Scan for the cell matching the given text and deliver its (x, y) coordinate at center. 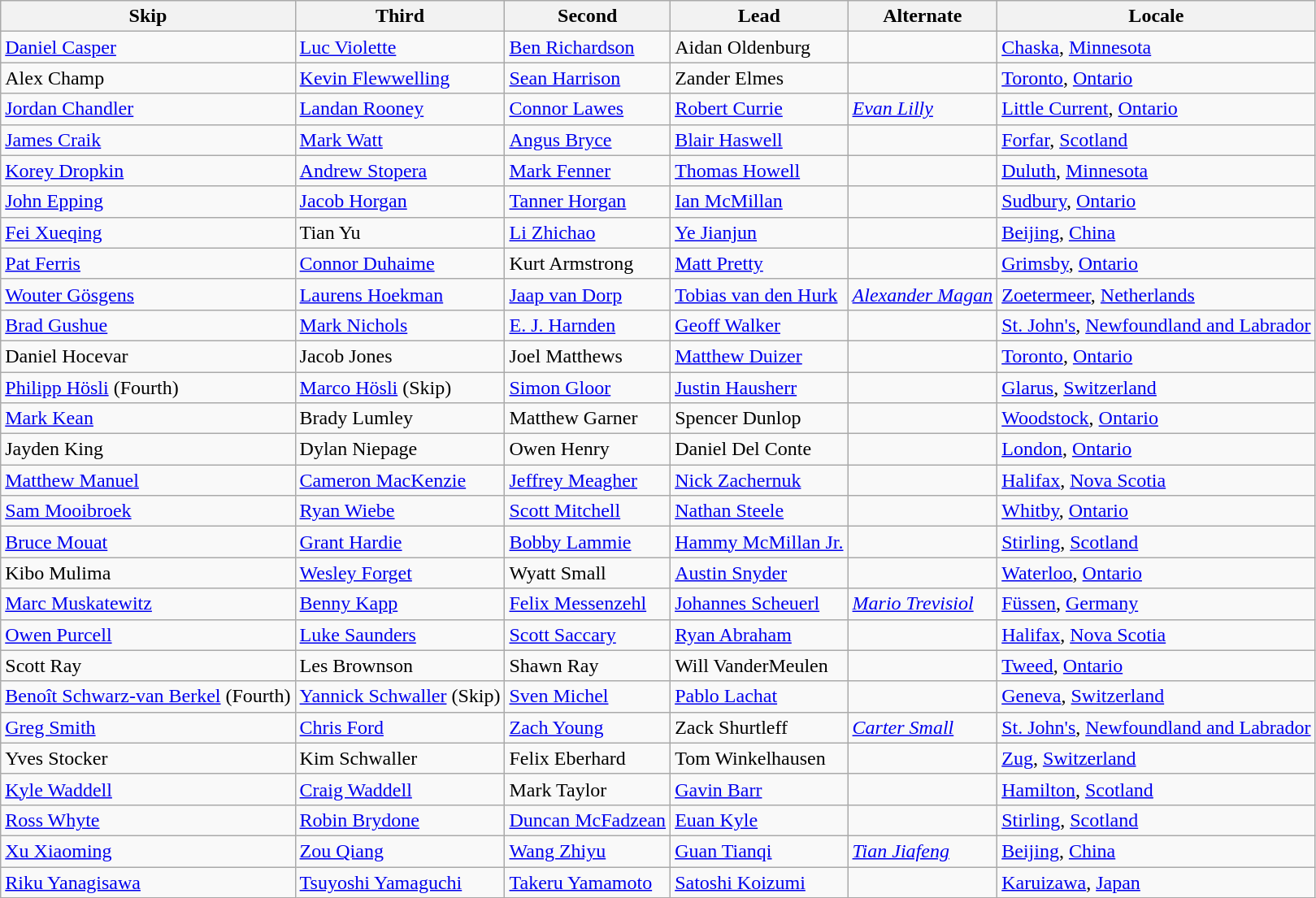
Mario Trevisiol (923, 604)
Woodstock, Ontario (1156, 419)
Jayden King (148, 449)
Nathan Steele (759, 511)
Bobby Lammie (588, 542)
Mark Fenner (588, 171)
Jacob Horgan (400, 202)
Alternate (923, 16)
Scott Mitchell (588, 511)
Kibo Mulima (148, 573)
Ross Whyte (148, 820)
Zander Elmes (759, 78)
Philipp Hösli (Fourth) (148, 388)
Pat Ferris (148, 263)
Ben Richardson (588, 47)
Waterloo, Ontario (1156, 573)
Andrew Stopera (400, 171)
Geneva, Switzerland (1156, 696)
Tian Jiafeng (923, 851)
Sam Mooibroek (148, 511)
Greg Smith (148, 727)
Wang Zhiyu (588, 851)
Matthew Manuel (148, 480)
Thomas Howell (759, 171)
Li Zhichao (588, 232)
Lead (759, 16)
Forfar, Scotland (1156, 140)
Tsuyoshi Yamaguchi (400, 882)
Jordan Chandler (148, 109)
Mark Watt (400, 140)
Alexander Magan (923, 294)
Benoît Schwarz-van Berkel (Fourth) (148, 696)
Tian Yu (400, 232)
Robert Currie (759, 109)
Owen Purcell (148, 635)
Sean Harrison (588, 78)
Locale (1156, 16)
Satoshi Koizumi (759, 882)
Jacob Jones (400, 356)
Yves Stocker (148, 758)
Landan Rooney (400, 109)
John Epping (148, 202)
Evan Lilly (923, 109)
Geoff Walker (759, 325)
Zack Shurtleff (759, 727)
Grimsby, Ontario (1156, 263)
Grant Hardie (400, 542)
Mark Kean (148, 419)
Will VanderMeulen (759, 666)
Johannes Scheuerl (759, 604)
Laurens Hoekman (400, 294)
Yannick Schwaller (Skip) (400, 696)
Austin Snyder (759, 573)
Les Brownson (400, 666)
Robin Brydone (400, 820)
Ryan Abraham (759, 635)
Third (400, 16)
Duncan McFadzean (588, 820)
Hamilton, Scotland (1156, 789)
Duluth, Minnesota (1156, 171)
Little Current, Ontario (1156, 109)
Craig Waddell (400, 789)
Brady Lumley (400, 419)
Zoetermeer, Netherlands (1156, 294)
Matt Pretty (759, 263)
Jaap van Dorp (588, 294)
Daniel Hocevar (148, 356)
Simon Gloor (588, 388)
Carter Small (923, 727)
Matthew Garner (588, 419)
Pablo Lachat (759, 696)
Daniel Del Conte (759, 449)
Bruce Mouat (148, 542)
Füssen, Germany (1156, 604)
Tweed, Ontario (1156, 666)
Fei Xueqing (148, 232)
Second (588, 16)
Chris Ford (400, 727)
Felix Eberhard (588, 758)
Scott Saccary (588, 635)
Scott Ray (148, 666)
Hammy McMillan Jr. (759, 542)
Benny Kapp (400, 604)
Kevin Flewwelling (400, 78)
Mark Nichols (400, 325)
Ian McMillan (759, 202)
Angus Bryce (588, 140)
Zug, Switzerland (1156, 758)
E. J. Harnden (588, 325)
Chaska, Minnesota (1156, 47)
Zach Young (588, 727)
Guan Tianqi (759, 851)
Kurt Armstrong (588, 263)
Korey Dropkin (148, 171)
Shawn Ray (588, 666)
London, Ontario (1156, 449)
Nick Zachernuk (759, 480)
Takeru Yamamoto (588, 882)
Justin Hausherr (759, 388)
Owen Henry (588, 449)
Luke Saunders (400, 635)
Riku Yanagisawa (148, 882)
Ye Jianjun (759, 232)
Whitby, Ontario (1156, 511)
Alex Champ (148, 78)
Tobias van den Hurk (759, 294)
Zou Qiang (400, 851)
Marc Muskatewitz (148, 604)
Kim Schwaller (400, 758)
Aidan Oldenburg (759, 47)
Tom Winkelhausen (759, 758)
Connor Duhaime (400, 263)
Karuizawa, Japan (1156, 882)
Joel Matthews (588, 356)
Ryan Wiebe (400, 511)
Xu Xiaoming (148, 851)
Dylan Niepage (400, 449)
Sven Michel (588, 696)
Spencer Dunlop (759, 419)
Kyle Waddell (148, 789)
Marco Hösli (Skip) (400, 388)
Skip (148, 16)
Brad Gushue (148, 325)
Felix Messenzehl (588, 604)
Blair Haswell (759, 140)
Wyatt Small (588, 573)
Sudbury, Ontario (1156, 202)
Tanner Horgan (588, 202)
Glarus, Switzerland (1156, 388)
James Craik (148, 140)
Wesley Forget (400, 573)
Gavin Barr (759, 789)
Cameron MacKenzie (400, 480)
Wouter Gösgens (148, 294)
Matthew Duizer (759, 356)
Luc Violette (400, 47)
Mark Taylor (588, 789)
Euan Kyle (759, 820)
Jeffrey Meagher (588, 480)
Connor Lawes (588, 109)
Daniel Casper (148, 47)
